Pinpoint the cell where the given text exists, returning its (x, y) midpoint coordinate. 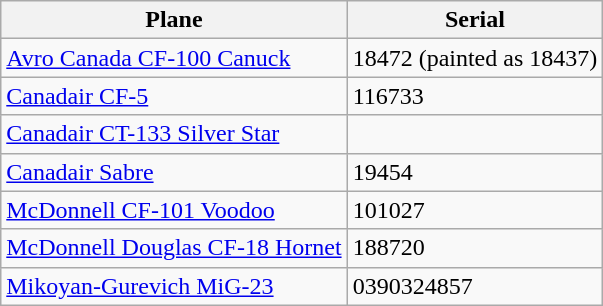
Canadair CT-133 Silver Star (174, 134)
McDonnell Douglas CF-18 Hornet (174, 248)
19454 (475, 172)
Plane (174, 20)
McDonnell CF-101 Voodoo (174, 210)
101027 (475, 210)
Mikoyan-Gurevich MiG-23 (174, 286)
0390324857 (475, 286)
116733 (475, 96)
Serial (475, 20)
Canadair Sabre (174, 172)
Avro Canada CF-100 Canuck (174, 58)
188720 (475, 248)
18472 (painted as 18437) (475, 58)
Canadair CF-5 (174, 96)
